Locate the cell with the specified text and output its [x, y] center coordinate. 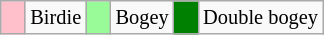
Double bogey [260, 17]
Birdie [56, 17]
Bogey [142, 17]
